Extract the [X, Y] coordinate from the center of the cell holding the provided text.  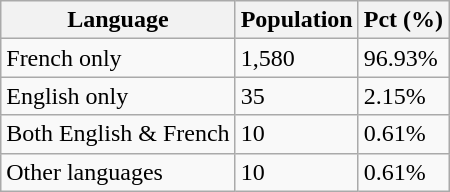
Both English & French [118, 134]
2.15% [403, 96]
Population [296, 20]
English only [118, 96]
Pct (%) [403, 20]
35 [296, 96]
1,580 [296, 58]
Language [118, 20]
96.93% [403, 58]
Other languages [118, 172]
French only [118, 58]
